Extract the (x, y) coordinate from the center of the cell holding the provided text.  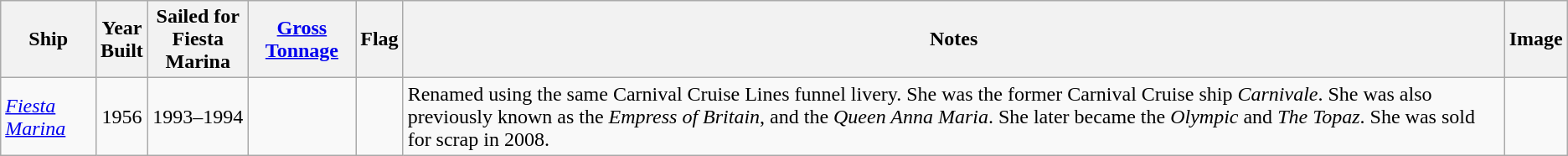
Ship (49, 39)
Notes (953, 39)
1993–1994 (198, 117)
Image (1536, 39)
YearBuilt (122, 39)
Fiesta Marina (49, 117)
Sailed forFiesta Marina (198, 39)
1956 (122, 117)
Gross Tonnage (302, 39)
Flag (379, 39)
